For the text-containing cell, return its midpoint in [X, Y] coordinate format. 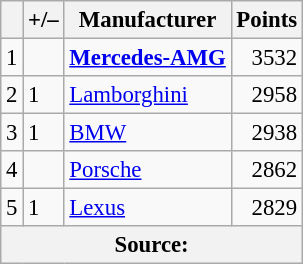
Points [266, 20]
BMW [148, 133]
5 [12, 208]
+/– [44, 20]
Lexus [148, 208]
Lamborghini [148, 95]
2 [12, 95]
4 [12, 170]
3532 [266, 58]
Manufacturer [148, 20]
2958 [266, 95]
3 [12, 133]
2938 [266, 133]
2829 [266, 208]
Porsche [148, 170]
Source: [152, 245]
2862 [266, 170]
Mercedes-AMG [148, 58]
